From the cell containing the given text, extract its center point as [X, Y] coordinate. 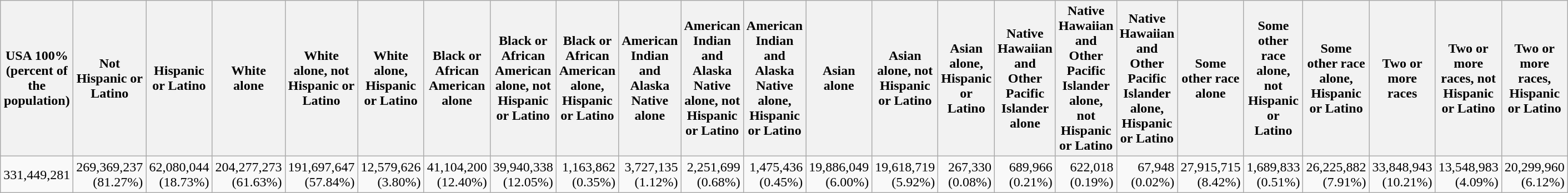
689,966 (0.21%) [1025, 174]
26,225,882 (7.91%) [1336, 174]
12,579,626 (3.80%) [391, 174]
13,548,983 (4.09%) [1469, 174]
Black or African American alone [457, 79]
American Indian and Alaska Native alone [650, 79]
Black or African American alone, Hispanic or Latino [587, 79]
Two or more races, Hispanic or Latino [1534, 79]
67,948 (0.02%) [1147, 174]
27,915,715 (8.42%) [1211, 174]
3,727,135 (1.12%) [650, 174]
331,449,281 [37, 174]
Black or African American alone, not Hispanic or Latino [523, 79]
Native Hawaiian and Other Pacific Islander alone, Hispanic or Latino [1147, 79]
White alone [249, 79]
Two or more races [1402, 79]
Two or more races, not Hispanic or Latino [1469, 79]
White alone, Hispanic or Latino [391, 79]
Asian alone, not Hispanic or Latino [905, 79]
191,697,647 (57.84%) [321, 174]
Some other race alone, Hispanic or Latino [1336, 79]
2,251,699 (0.68%) [712, 174]
Hispanic or Latino [179, 79]
62,080,044 (18.73%) [179, 174]
622,018 (0.19%) [1086, 174]
33,848,943 (10.21%) [1402, 174]
American Indian and Alaska Native alone, Hispanic or Latino [774, 79]
1,163,862 (0.35%) [587, 174]
Some other race alone [1211, 79]
Not Hispanic or Latino [110, 79]
Some other race alone, not Hispanic or Latino [1273, 79]
Asian alone [839, 79]
Native Hawaiian and Other Pacific Islander alone, not Hispanic or Latino [1086, 79]
Asian alone, Hispanic or Latino [966, 79]
1,689,833 (0.51%) [1273, 174]
American Indian and Alaska Native alone, not Hispanic or Latino [712, 79]
204,277,273 (61.63%) [249, 174]
1,475,436 (0.45%) [774, 174]
20,299,960 (6.12%) [1534, 174]
White alone, not Hispanic or Latino [321, 79]
41,104,200 (12.40%) [457, 174]
39,940,338 (12.05%) [523, 174]
19,886,049 (6.00%) [839, 174]
Native Hawaiian and Other Pacific Islander alone [1025, 79]
19,618,719 (5.92%) [905, 174]
267,330 (0.08%) [966, 174]
269,369,237 (81.27%) [110, 174]
USA 100% (percent of the population) [37, 79]
